Detect which cell encompasses the target text, then output its [X, Y] center coordinate. 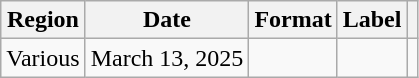
March 13, 2025 [167, 58]
Format [293, 20]
Label [372, 20]
Region [43, 20]
Date [167, 20]
Various [43, 58]
